Provide the (X, Y) coordinate of the cell's center where the given text is located.  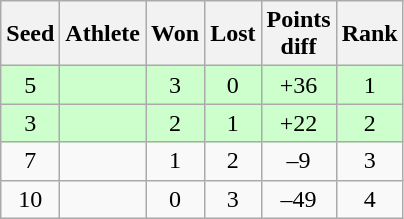
+22 (298, 123)
4 (370, 199)
–49 (298, 199)
Lost (233, 34)
Pointsdiff (298, 34)
Won (176, 34)
7 (30, 161)
10 (30, 199)
Rank (370, 34)
Athlete (103, 34)
Seed (30, 34)
–9 (298, 161)
+36 (298, 85)
5 (30, 85)
